Detect which cell encompasses the target text, then output its (x, y) center coordinate. 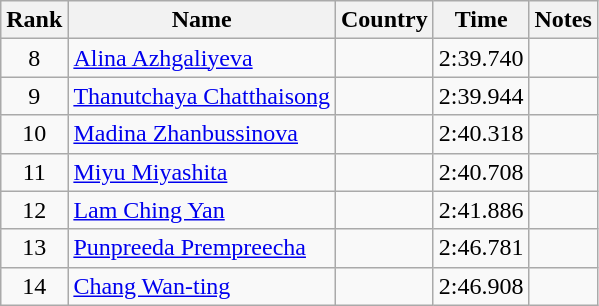
2:46.908 (481, 286)
Alina Azhgaliyeva (202, 58)
Rank (34, 20)
14 (34, 286)
Chang Wan-ting (202, 286)
2:41.886 (481, 210)
9 (34, 96)
2:40.708 (481, 172)
Lam Ching Yan (202, 210)
13 (34, 248)
2:39.740 (481, 58)
2:39.944 (481, 96)
12 (34, 210)
Madina Zhanbussinova (202, 134)
Country (385, 20)
8 (34, 58)
Notes (563, 20)
10 (34, 134)
Punpreeda Prempreecha (202, 248)
Miyu Miyashita (202, 172)
11 (34, 172)
Time (481, 20)
Thanutchaya Chatthaisong (202, 96)
Name (202, 20)
2:40.318 (481, 134)
2:46.781 (481, 248)
